Detect which cell encompasses the target text, then output its (X, Y) center coordinate. 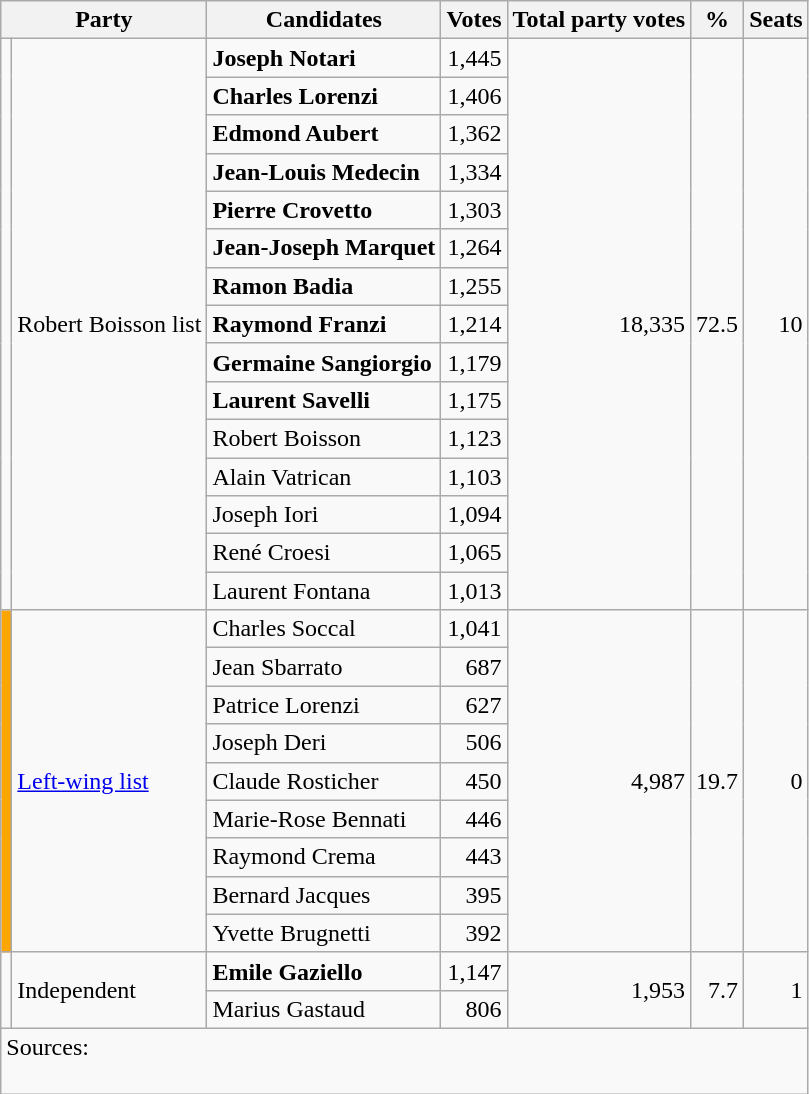
687 (474, 667)
1,041 (474, 629)
Pierre Crovetto (324, 210)
1,255 (474, 286)
Marie-Rose Bennati (324, 819)
Total party votes (599, 20)
627 (474, 705)
Germaine Sangiorgio (324, 362)
Jean Sbarrato (324, 667)
0 (776, 782)
1,065 (474, 553)
1,362 (474, 134)
Claude Rosticher (324, 781)
Left-wing list (110, 782)
1,334 (474, 172)
1,103 (474, 477)
1,179 (474, 362)
Sources: (404, 1060)
Joseph Iori (324, 515)
Seats (776, 20)
446 (474, 819)
1 (776, 990)
Charles Soccal (324, 629)
Charles Lorenzi (324, 96)
Jean-Louis Medecin (324, 172)
Alain Vatrican (324, 477)
Joseph Notari (324, 58)
72.5 (718, 324)
Raymond Franzi (324, 324)
1,303 (474, 210)
506 (474, 743)
Laurent Fontana (324, 591)
% (718, 20)
392 (474, 933)
7.7 (718, 990)
Marius Gastaud (324, 1009)
Robert Boisson (324, 438)
Emile Gaziello (324, 971)
806 (474, 1009)
1,953 (599, 990)
Bernard Jacques (324, 895)
450 (474, 781)
1,094 (474, 515)
Edmond Aubert (324, 134)
443 (474, 857)
Yvette Brugnetti (324, 933)
10 (776, 324)
1,264 (474, 248)
Candidates (324, 20)
Votes (474, 20)
395 (474, 895)
1,013 (474, 591)
1,175 (474, 400)
Jean-Joseph Marquet (324, 248)
19.7 (718, 782)
Robert Boisson list (110, 324)
Ramon Badia (324, 286)
Patrice Lorenzi (324, 705)
Joseph Deri (324, 743)
Party (104, 20)
4,987 (599, 782)
1,445 (474, 58)
18,335 (599, 324)
1,123 (474, 438)
1,147 (474, 971)
Raymond Crema (324, 857)
René Croesi (324, 553)
Laurent Savelli (324, 400)
1,214 (474, 324)
Independent (110, 990)
1,406 (474, 96)
